Determine the (x, y) coordinate at the center of the cell enclosing the given text.  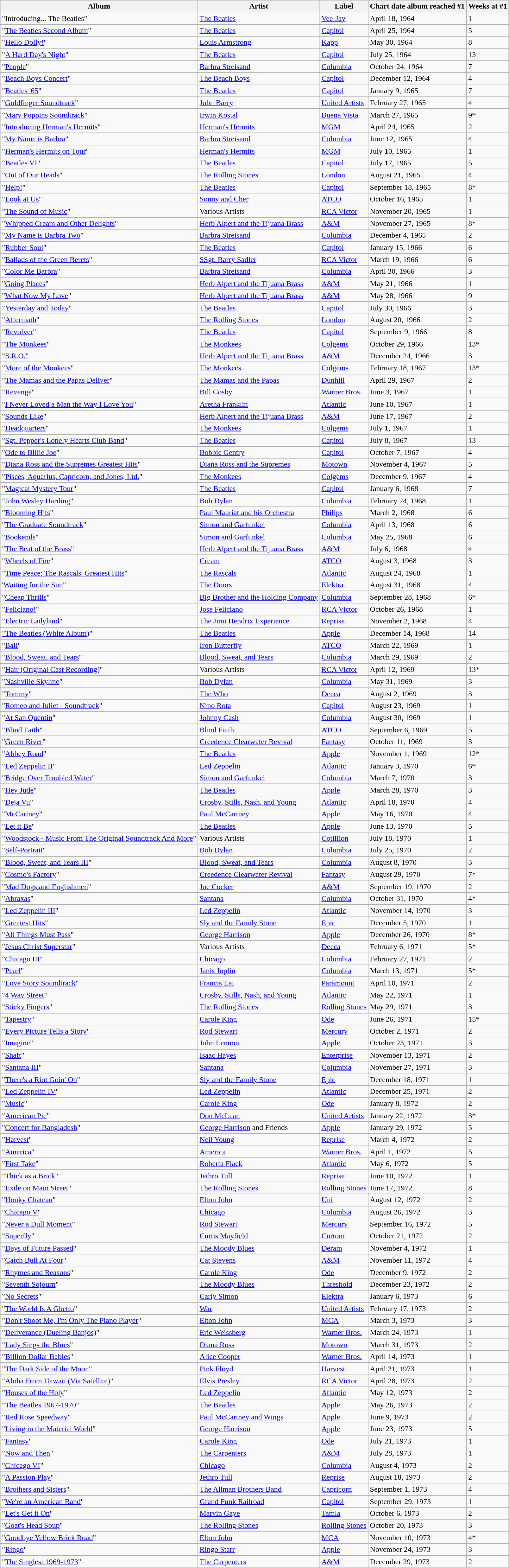
March 19, 1966 (417, 259)
March 4, 1972 (417, 1140)
"Shaft" (99, 1055)
The Mamas and the Papas (259, 380)
July 28, 1973 (417, 1453)
"Love Story Soundtrack" (99, 983)
"My Name is Barbra" (99, 139)
"We're an American Band" (99, 1501)
June 12, 1965 (417, 139)
"People" (99, 67)
December 14, 1968 (417, 633)
November 20, 1965 (417, 211)
The Allman Brothers Band (259, 1489)
"Superfly" (99, 1236)
"Beach Boys Concert" (99, 79)
Eric Weissberg (259, 1333)
October 2, 1971 (417, 1031)
Iron Butterfly (259, 645)
"Ringo" (99, 1550)
SSgt. Barry Sadler (259, 259)
"Sgt. Pepper's Lonely Hearts Club Band" (99, 440)
"Ode to Billie Joe" (99, 452)
"Electric Ladyland" (99, 621)
Paul McCartney (259, 814)
"Color Me Barbra" (99, 271)
"Jesus Christ Superstar" (99, 947)
14 (488, 633)
Aretha Franklin (259, 404)
July 1, 1967 (417, 428)
February 27, 1971 (417, 959)
"S.R.O." (99, 356)
December 29, 1973 (417, 1562)
January 6, 1973 (417, 1296)
"Blood, Sweat, and Tears" (99, 657)
"Hey Jude" (99, 790)
December 18, 1971 (417, 1079)
Francis Lai (259, 983)
February 6, 1971 (417, 947)
August 30, 1969 (417, 717)
April 18, 1970 (417, 802)
May 28, 1966 (417, 296)
"First Take" (99, 1164)
"Every Picture Tells a Story" (99, 1031)
Paul McCartney and Wings (259, 1417)
May 16, 1970 (417, 814)
"Led Zeppelin III" (99, 910)
July 18, 1970 (417, 838)
Harvest (344, 1369)
"The World Is A Ghetto" (99, 1309)
May 25, 1968 (417, 537)
June 23, 1973 (417, 1429)
Paramount (344, 983)
"Hello Dolly!" (99, 42)
May 30, 1964 (417, 42)
December 12, 1964 (417, 79)
April 30, 1966 (417, 271)
"Chicago VI" (99, 1465)
Capricorn (344, 1489)
Grand Funk Railroad (259, 1501)
"Abraxas" (99, 898)
"No Secrets" (99, 1296)
Sonny and Cher (259, 199)
June 26, 1971 (417, 1019)
"Time Peace: The Rascals' Greatest Hits" (99, 573)
May 29, 1971 (417, 1007)
September 28, 1968 (417, 597)
"Whipped Cream and Other Delights" (99, 223)
"Tapestry" (99, 1019)
"Living in the Material World" (99, 1429)
January 6, 1968 (417, 488)
"Music" (99, 1103)
"Wheels of Fire" (99, 561)
"Fantasy" (99, 1441)
"Pisces, Aquarius, Capricorn, and Jones, Ltd." (99, 476)
Weeks at #1 (488, 6)
December 9, 1972 (417, 1272)
Enterprise (344, 1055)
November 13, 1971 (417, 1055)
Blind Faith (259, 730)
December 9, 1967 (417, 476)
November 14, 1970 (417, 910)
"Rubber Soul" (99, 247)
"Seventh Sojourn" (99, 1284)
April 10, 1971 (417, 983)
"Going Places" (99, 284)
March 2, 1968 (417, 513)
December 25, 1971 (417, 1091)
Paul Mauriat and his Orchestra (259, 513)
"Goodbye Yellow Brick Road" (99, 1538)
July 10, 1965 (417, 151)
"Don't Shoot Me, I'm Only The Piano Player" (99, 1321)
May 22, 1971 (417, 995)
"Cosmo's Factory" (99, 874)
"Tommy" (99, 693)
October 26, 1968 (417, 609)
"The Graduate Soundtrack" (99, 525)
April 18, 1964 (417, 18)
Neil Young (259, 1140)
October 21, 1972 (417, 1236)
April 12, 1969 (417, 669)
May 6, 1972 (417, 1164)
"Romeo and Juliet - Soundtrack" (99, 705)
"Nashville Skyline" (99, 681)
"Let's Get it On" (99, 1514)
Joe Cocker (259, 886)
Janis Joplin (259, 971)
Curtom (344, 1236)
March 7, 1970 (417, 778)
Louis Armstrong (259, 42)
"America" (99, 1152)
July 6, 1968 (417, 549)
Artist (259, 6)
Label (344, 6)
May 12, 1973 (417, 1393)
November 4, 1972 (417, 1248)
"Houses of the Holy" (99, 1393)
Bill Cosby (259, 392)
"The Singles: 1969-1973" (99, 1562)
October 7, 1967 (417, 452)
"Santana III" (99, 1067)
"Honky Chateau" (99, 1200)
"Ballads of the Green Berets" (99, 259)
March 28, 1970 (417, 790)
The Beach Boys (259, 79)
12* (488, 754)
Roberta Flack (259, 1164)
Buena Vista (344, 115)
September 19, 1970 (417, 886)
"4 Way Street" (99, 995)
February 27, 1965 (417, 103)
April 1, 1972 (417, 1152)
"Bookends" (99, 537)
"Lady Sings the Blues" (99, 1345)
"Thick as a Brick" (99, 1176)
December 5, 1970 (417, 923)
August 26, 1972 (417, 1212)
October 20, 1973 (417, 1526)
Diana Ross (259, 1345)
June 10, 1972 (417, 1176)
September 6, 1969 (417, 730)
April 14, 1973 (417, 1357)
March 13, 1971 (417, 971)
June 3, 1967 (417, 392)
March 22, 1969 (417, 645)
February 18, 1967 (417, 368)
November 2, 1968 (417, 621)
October 24, 1964 (417, 67)
"Revolver" (99, 332)
August 31, 1968 (417, 585)
"A Passion Play" (99, 1477)
March 3, 1973 (417, 1321)
"McCartney" (99, 814)
January 8, 1972 (417, 1103)
"Catch Bull At Four" (99, 1260)
July 17, 1965 (417, 163)
"The Beatles Second Album" (99, 30)
Threshold (344, 1284)
June 17, 1967 (417, 416)
"What Now My Love" (99, 296)
"Woodstock - Music From The Original Soundtrack And More" (99, 838)
Chart date album reached #1 (417, 6)
"The Beat of the Brass" (99, 549)
August 24, 1968 (417, 573)
The Jimi Hendrix Experience (259, 621)
The Who (259, 693)
"Goat's Head Soup" (99, 1526)
September 1, 1973 (417, 1489)
August 8, 1970 (417, 862)
July 30, 1966 (417, 308)
Tamla (344, 1514)
October 29, 1966 (417, 344)
December 23, 1972 (417, 1284)
"Blooming Hits" (99, 513)
January 3, 1970 (417, 766)
April 21, 1973 (417, 1369)
December 4, 1965 (417, 235)
"Magical Mystery Tour" (99, 488)
"Concert for Bangladesh" (99, 1128)
Deram (344, 1248)
3* (488, 1115)
"Ball" (99, 645)
Jose Feliciano (259, 609)
June 9, 1973 (417, 1417)
May 21, 1966 (417, 284)
July 8, 1967 (417, 440)
Uni (344, 1200)
September 18, 1965 (417, 187)
"Deja Vu" (99, 802)
Cat Stevens (259, 1260)
Carly Simon (259, 1296)
November 11, 1972 (417, 1260)
August 20, 1966 (417, 320)
July 21, 1973 (417, 1441)
Alice Cooper (259, 1357)
"Sticky Fingers" (99, 1007)
Irwin Kostal (259, 115)
Nino Rota (259, 705)
November 10, 1973 (417, 1538)
November 24, 1973 (417, 1550)
Pink Floyd (259, 1369)
April 13, 1968 (417, 525)
Ringo Starr (259, 1550)
"The Beatles (White Album)" (99, 633)
Philips (344, 513)
"Mary Poppins Soundtrack" (99, 115)
"Aftermath" (99, 320)
December 24, 1966 (417, 356)
May 26, 1973 (417, 1405)
"My Name is Barbra Two" (99, 235)
"Rhymes and Reasons" (99, 1272)
Bobbie Gentry (259, 452)
7* (488, 874)
"Exile on Main Street" (99, 1188)
'Waiting for the Sun" (99, 585)
January 22, 1972 (417, 1115)
August 3, 1968 (417, 561)
"Billion Dollar Babies" (99, 1357)
April 28, 1973 (417, 1381)
War (259, 1309)
August 4, 1973 (417, 1465)
October 11, 1969 (417, 742)
"I Never Loved a Man the Way I Love You" (99, 404)
Johnny Cash (259, 717)
July 25, 1964 (417, 54)
"Self-Portrait" (99, 850)
August 2, 1969 (417, 693)
"Bridge Over Troubled Water" (99, 778)
November 27, 1965 (417, 223)
"Hair (Original Cast Recording)" (99, 669)
March 31, 1973 (417, 1345)
15* (488, 1019)
"Never a Dull Moment" (99, 1224)
"Green River" (99, 742)
June 10, 1967 (417, 404)
August 29, 1970 (417, 874)
January 9, 1965 (417, 91)
"John Wesley Harding" (99, 500)
"All Things Must Pass" (99, 935)
Dunhill (344, 380)
April 25, 1964 (417, 30)
August 12, 1972 (417, 1200)
The Rascals (259, 573)
"Beatles '65" (99, 91)
"The Beatles 1967-1970" (99, 1405)
August 23, 1969 (417, 705)
9* (488, 115)
Album (99, 6)
"Led Zeppelin II" (99, 766)
June 17, 1972 (417, 1188)
October 23, 1971 (417, 1043)
America (259, 1152)
Diana Ross and the Supremes (259, 464)
"Mad Dogs and Englishmen" (99, 886)
May 31, 1969 (417, 681)
George Harrison and Friends (259, 1128)
Isaac Hayes (259, 1055)
John Barry (259, 103)
November 4, 1967 (417, 464)
9 (488, 296)
"Imagine" (99, 1043)
"Herman's Hermits on Tour" (99, 151)
October 6, 1973 (417, 1514)
"The Dark Side of the Moon" (99, 1369)
Don McLean (259, 1115)
September 29, 1973 (417, 1501)
"Introducing Herman's Hermits" (99, 127)
January 29, 1972 (417, 1128)
"Chicago III" (99, 959)
March 29, 1969 (417, 657)
"Revenge" (99, 392)
"Beatles VI" (99, 163)
"Led Zeppelin IV" (99, 1091)
April 24, 1965 (417, 127)
"Pearl" (99, 971)
"American Pie" (99, 1115)
"Brothers and Sisters" (99, 1489)
November 27, 1971 (417, 1067)
August 18, 1973 (417, 1477)
September 16, 1972 (417, 1224)
"The Sound of Music" (99, 211)
"Chicago V" (99, 1212)
February 24, 1968 (417, 500)
"Red Rose Speedway" (99, 1417)
"The Mamas and the Papas Deliver" (99, 380)
Kapp (344, 42)
June 13, 1970 (417, 826)
"Cheap Thrills" (99, 597)
"Aloha From Hawaii (Via Satellite)" (99, 1381)
January 15, 1966 (417, 247)
Marvin Gaye (259, 1514)
"The Monkees" (99, 344)
November 1, 1969 (417, 754)
July 25, 1970 (417, 850)
"Diana Ross and the Supremes Greatest Hits" (99, 464)
"Blood, Sweat, and Tears III" (99, 862)
February 17, 1973 (417, 1309)
"At San Quentin" (99, 717)
"Introducing... The Beatles" (99, 18)
"Help!" (99, 187)
Cotillion (344, 838)
September 9, 1966 (417, 332)
"Greatest Hits" (99, 923)
October 16, 1965 (417, 199)
Cream (259, 561)
"Blind Faith" (99, 730)
"Look at Us" (99, 199)
"Days of Future Passed" (99, 1248)
"Headquarters" (99, 428)
John Lennon (259, 1043)
April 29, 1967 (417, 380)
"Abbey Road" (99, 754)
Big Brother and the Holding Company (259, 597)
"Sounds Like" (99, 416)
March 27, 1965 (417, 115)
"There's a Riot Goin' On" (99, 1079)
August 21, 1965 (417, 175)
"Deliverance (Dueling Banjos)" (99, 1333)
"A Hard Day's Night" (99, 54)
The Doors (259, 585)
"Feliciano!" (99, 609)
December 26, 1970 (417, 935)
Elvis Presley (259, 1381)
"Yesterday and Today" (99, 308)
Vee-Jay (344, 18)
"Now and Then" (99, 1453)
"Let it Be" (99, 826)
"Out of Our Heads" (99, 175)
"More of the Monkees" (99, 368)
Curtis Mayfield (259, 1236)
October 31, 1970 (417, 898)
"Harvest" (99, 1140)
"Goldfinger Soundtrack" (99, 103)
March 24, 1973 (417, 1333)
